Identify which cell holds the provided text, then report its (X, Y) central coordinate. 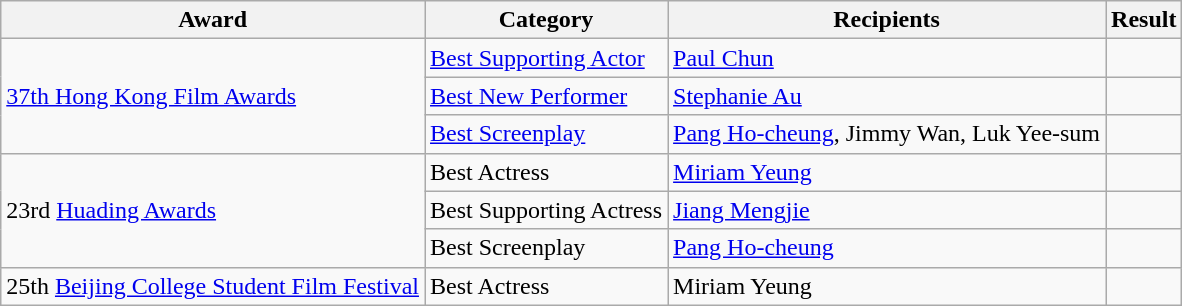
Result (1144, 20)
37th Hong Kong Film Awards (213, 96)
Jiang Mengjie (887, 210)
Stephanie Au (887, 96)
23rd Huading Awards (213, 210)
Category (546, 20)
Best Supporting Actress (546, 210)
Recipients (887, 20)
Award (213, 20)
Paul Chun (887, 58)
25th Beijing College Student Film Festival (213, 286)
Best New Performer (546, 96)
Best Supporting Actor (546, 58)
Pang Ho-cheung, Jimmy Wan, Luk Yee-sum (887, 134)
Pang Ho-cheung (887, 248)
